Determine the (x, y) coordinate at the center of the cell enclosing the given text.  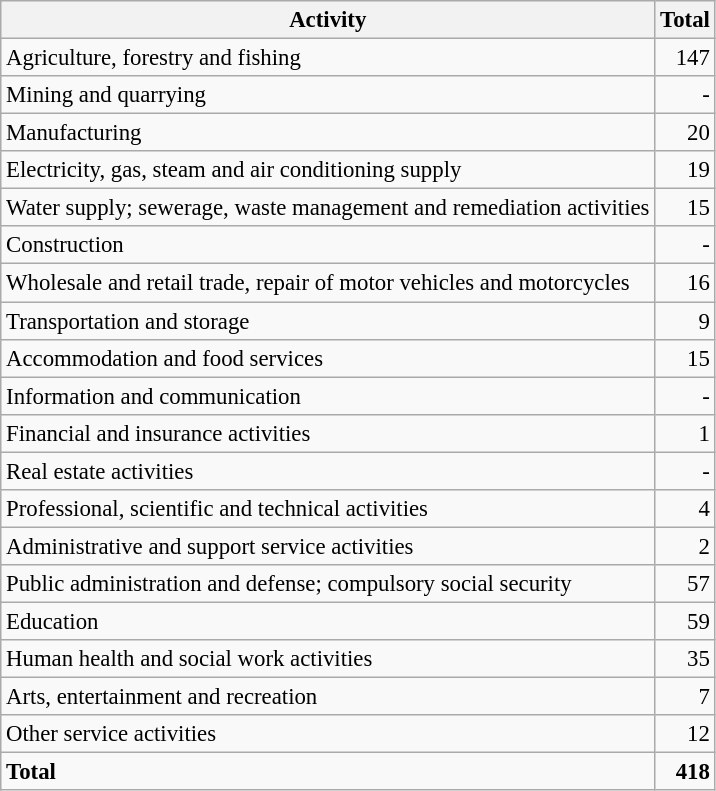
Activity (328, 20)
Human health and social work activities (328, 659)
Construction (328, 245)
Water supply; sewerage, waste management and remediation activities (328, 208)
16 (685, 283)
Information and communication (328, 396)
Manufacturing (328, 133)
Real estate activities (328, 471)
Public administration and defense; compulsory social security (328, 584)
4 (685, 509)
35 (685, 659)
Wholesale and retail trade, repair of motor vehicles and motorcycles (328, 283)
Agriculture, forestry and fishing (328, 58)
Education (328, 621)
Administrative and support service activities (328, 546)
Electricity, gas, steam and air conditioning supply (328, 170)
19 (685, 170)
Mining and quarrying (328, 95)
Professional, scientific and technical activities (328, 509)
Arts, entertainment and recreation (328, 697)
1 (685, 433)
57 (685, 584)
418 (685, 772)
20 (685, 133)
12 (685, 734)
Accommodation and food services (328, 358)
Other service activities (328, 734)
Transportation and storage (328, 321)
59 (685, 621)
7 (685, 697)
147 (685, 58)
Financial and insurance activities (328, 433)
2 (685, 546)
9 (685, 321)
